Output the [x, y] coordinate of the center of the cell containing the given text.  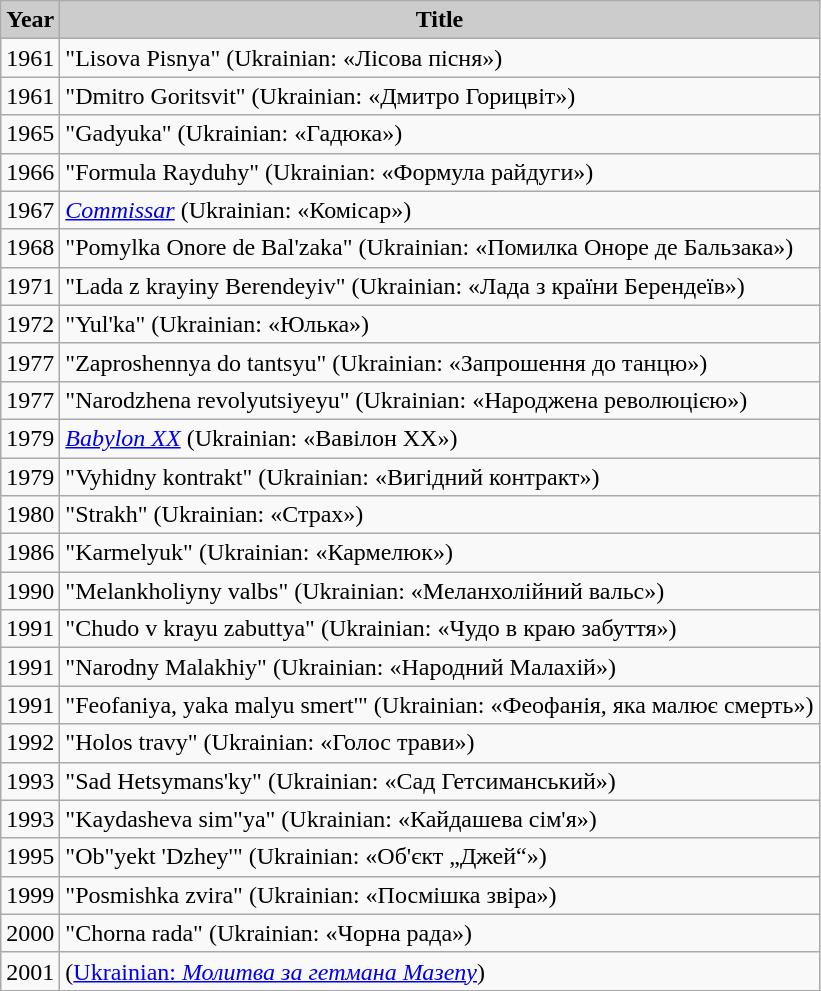
2001 [30, 971]
1999 [30, 895]
Title [440, 20]
"Pomylka Onore de Bal'zaka" (Ukrainian: «Помилка Оноре де Бальзака») [440, 248]
Year [30, 20]
"Chorna rada" (Ukrainian: «Чорна рада») [440, 933]
"Zaproshennya do tantsyu" (Ukrainian: «Запрошення до танцю») [440, 362]
"Narodzhena revolyutsiyeyu" (Ukrainian: «Народжена революцією») [440, 400]
1966 [30, 172]
"Vyhidny kontrakt" (Ukrainian: «Вигідний контракт») [440, 477]
"Lisovа Pisnya" (Ukrainian: «Лісова пісня») [440, 58]
"Narodny Malakhiy" (Ukrainian: «Народний Малахій») [440, 667]
1971 [30, 286]
"Karmelyuk" (Ukrainian: «Кармелюк») [440, 553]
"Posmishka zvira" (Ukrainian: «Посмішка звіра») [440, 895]
1965 [30, 134]
1968 [30, 248]
Commissar (Ukrainian: «Комісар») [440, 210]
"Dmitro Goritsvit" (Ukrainian: «Дмитро Горицвіт») [440, 96]
(Ukrainian: Молитва за гетмана Мазепу) [440, 971]
"Gadyuka" (Ukrainian: «Гадюка») [440, 134]
"Kaydasheva sim"ya" (Ukrainian: «Кайдашева сім'я») [440, 819]
"Yul'ka" (Ukrainian: «Юлька») [440, 324]
Babylon XX (Ukrainian: «Вавілон ХХ») [440, 438]
1992 [30, 743]
2000 [30, 933]
1986 [30, 553]
1967 [30, 210]
"Strakh" (Ukrainian: «Страх») [440, 515]
1990 [30, 591]
"Ob"yekt 'Dzhey'" (Ukrainian: «Об'єкт „Джей“») [440, 857]
1995 [30, 857]
"Holos travy" (Ukrainian: «Голос трави») [440, 743]
"Chudo v krayu zabuttya" (Ukrainian: «Чудо в краю забуття») [440, 629]
"Sad Hetsymans'ky" (Ukrainian: «Сад Гетсиманський») [440, 781]
"Formula Rayduhy" (Ukrainian: «Формула райдуги») [440, 172]
"Lada z krayiny Berendeyiv" (Ukrainian: «Лада з країни Берендеїв») [440, 286]
1980 [30, 515]
"Feofaniya, yaka malyu smert'" (Ukrainian: «Феофанія, яка малює смерть») [440, 705]
1972 [30, 324]
"Melankholiyny valbs" (Ukrainian: «Меланхолійний вальс») [440, 591]
